Extract the (X, Y) coordinate from the center of the cell holding the provided text.  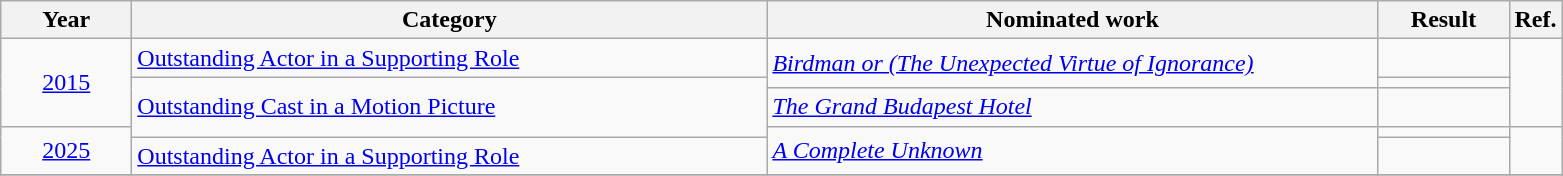
Year (66, 20)
The Grand Budapest Hotel (1072, 107)
Nominated work (1072, 20)
2015 (66, 82)
Ref. (1536, 20)
Birdman or (The Unexpected Virtue of Ignorance) (1072, 64)
A Complete Unknown (1072, 150)
Result (1444, 20)
Category (450, 20)
Outstanding Cast in a Motion Picture (450, 107)
2025 (66, 150)
